From the cell containing the given text, extract its center point as [x, y] coordinate. 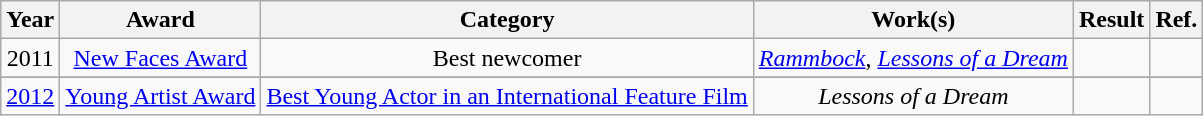
2011 [30, 58]
Award [160, 20]
Young Artist Award [160, 96]
Work(s) [913, 20]
Lessons of a Dream [913, 96]
Best newcomer [507, 58]
Ref. [1176, 20]
Category [507, 20]
Result [1111, 20]
Year [30, 20]
Rammbock, Lessons of a Dream [913, 58]
2012 [30, 96]
Best Young Actor in an International Feature Film [507, 96]
New Faces Award [160, 58]
